Return (x, y) of the center of cell containing provided text 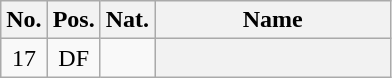
DF (74, 58)
Name (273, 20)
No. (24, 20)
Nat. (127, 20)
17 (24, 58)
Pos. (74, 20)
